Provide the [x, y] coordinate of the cell's center where the given text is located.  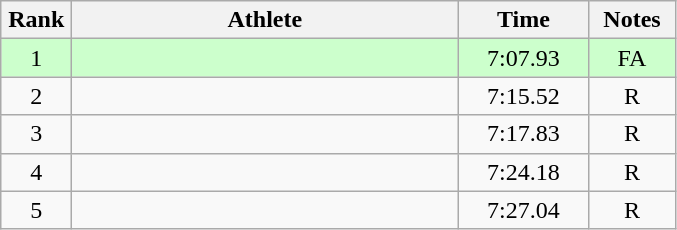
Notes [632, 20]
7:27.04 [524, 210]
7:17.83 [524, 134]
FA [632, 58]
7:15.52 [524, 96]
1 [36, 58]
2 [36, 96]
5 [36, 210]
3 [36, 134]
7:24.18 [524, 172]
Rank [36, 20]
Athlete [265, 20]
Time [524, 20]
7:07.93 [524, 58]
4 [36, 172]
